Return the [X, Y] coordinate for the center point of the cell that contains the specified text.  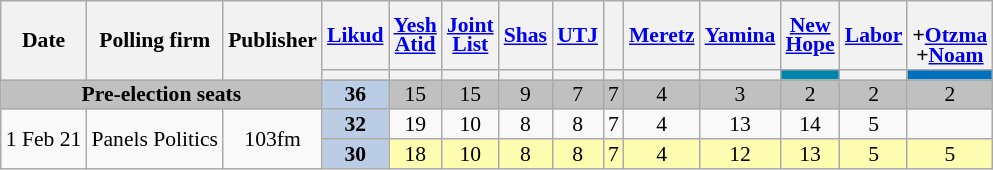
1 Feb 21 [44, 140]
12 [740, 154]
18 [416, 154]
32 [356, 125]
NewHope [810, 36]
Date [44, 40]
+Otzma+Noam [950, 36]
3 [740, 95]
30 [356, 154]
Shas [526, 36]
36 [356, 95]
Yamina [740, 36]
Pre-election seats [162, 95]
UTJ [578, 36]
Meretz [662, 36]
JointList [470, 36]
Labor [874, 36]
103fm [272, 140]
Likud [356, 36]
14 [810, 125]
Panels Politics [154, 140]
YeshAtid [416, 36]
9 [526, 95]
Publisher [272, 40]
19 [416, 125]
Polling firm [154, 40]
